Detect which cell encompasses the target text, then output its [x, y] center coordinate. 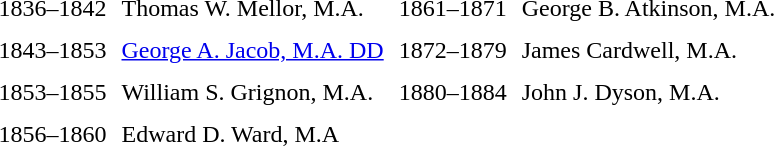
William S. Grignon, M.A. [252, 92]
1880–1884 [452, 92]
1872–1879 [452, 50]
George A. Jacob, M.A. DD [252, 50]
